Return [X, Y] of the center of cell containing provided text 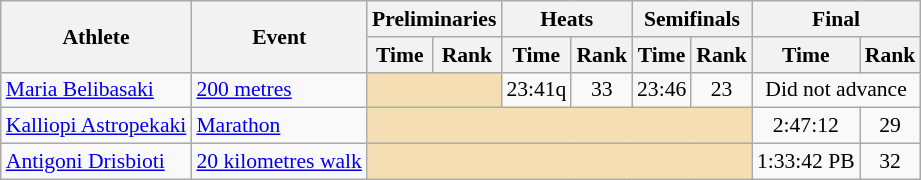
23 [722, 90]
32 [890, 162]
Final [836, 19]
200 metres [279, 90]
23:46 [662, 90]
Maria Belibasaki [96, 90]
Did not advance [836, 90]
23:41q [536, 90]
Preliminaries [434, 19]
Athlete [96, 36]
Semifinals [692, 19]
2:47:12 [806, 126]
33 [602, 90]
20 kilometres walk [279, 162]
1:33:42 PB [806, 162]
Antigoni Drisbioti [96, 162]
Event [279, 36]
Kalliopi Astropekaki [96, 126]
Marathon [279, 126]
29 [890, 126]
Heats [566, 19]
